Capture the cell that displays the provided text and extract its (X, Y) central coordinate. 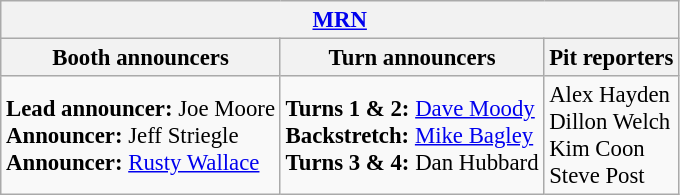
MRN (340, 20)
Turn announcers (412, 58)
Lead announcer: Joe MooreAnnouncer: Jeff StriegleAnnouncer: Rusty Wallace (141, 136)
Alex HaydenDillon WelchKim CoonSteve Post (612, 136)
Pit reporters (612, 58)
Booth announcers (141, 58)
Turns 1 & 2: Dave MoodyBackstretch: Mike BagleyTurns 3 & 4: Dan Hubbard (412, 136)
